For the text-containing cell, return its midpoint in [x, y] coordinate format. 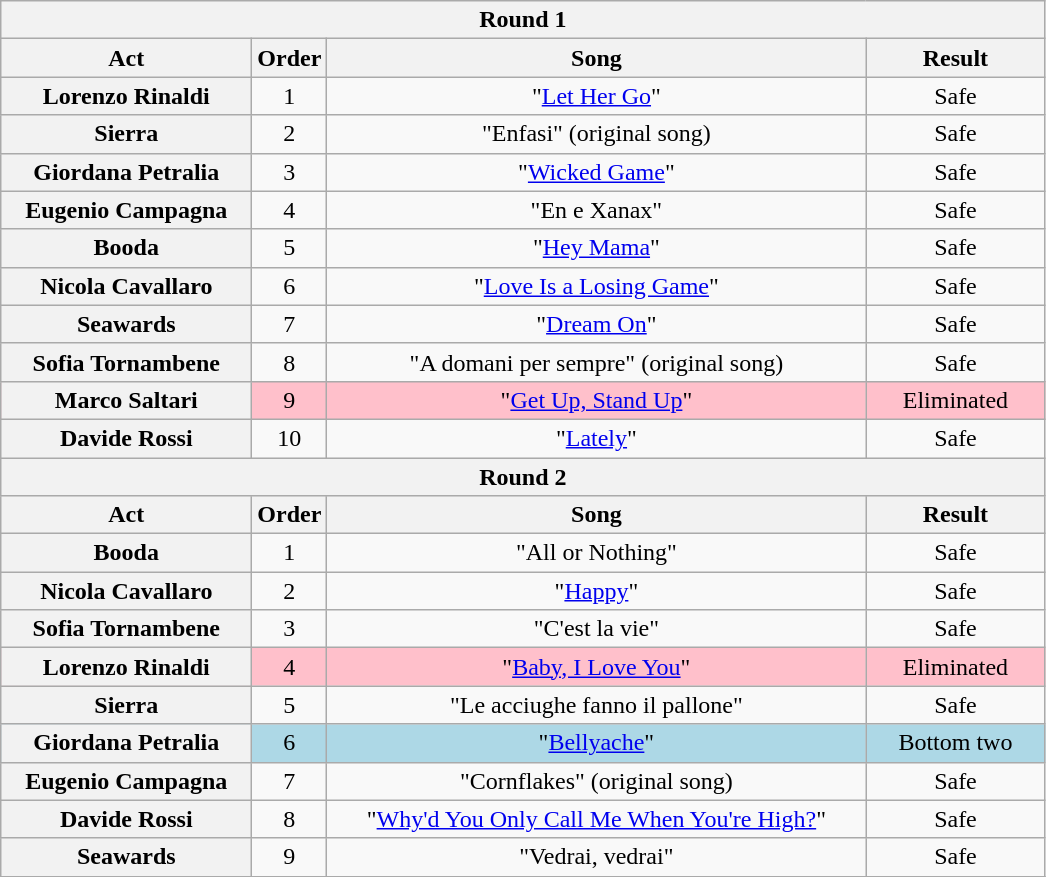
"Enfasi" (original song) [596, 134]
"A domani per sempre" (original song) [596, 362]
"Why'd You Only Call Me When You're High?" [596, 819]
"Baby, I Love You" [596, 667]
"En e Xanax" [596, 210]
"All or Nothing" [596, 553]
"Happy" [596, 591]
"Bellyache" [596, 743]
"Get Up, Stand Up" [596, 400]
"Hey Mama" [596, 248]
"Lately" [596, 438]
Round 1 [523, 20]
"Le acciughe fanno il pallone" [596, 705]
"Vedrai, vedrai" [596, 857]
"Let Her Go" [596, 96]
10 [290, 438]
"Cornflakes" (original song) [596, 781]
"Wicked Game" [596, 172]
Bottom two [956, 743]
"Love Is a Losing Game" [596, 286]
Round 2 [523, 477]
"Dream On" [596, 324]
Marco Saltari [126, 400]
"C'est la vie" [596, 629]
